For the text-containing cell, return its midpoint in [x, y] coordinate format. 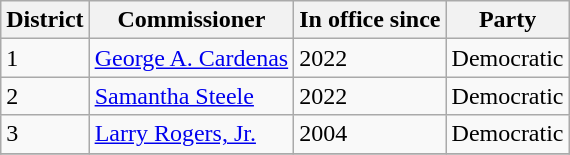
1 [45, 58]
Party [508, 20]
District [45, 20]
2 [45, 96]
Commissioner [192, 20]
Samantha Steele [192, 96]
Larry Rogers, Jr. [192, 134]
In office since [370, 20]
George A. Cardenas [192, 58]
2004 [370, 134]
3 [45, 134]
